Return the [x, y] coordinate for the center point of the cell that contains the specified text.  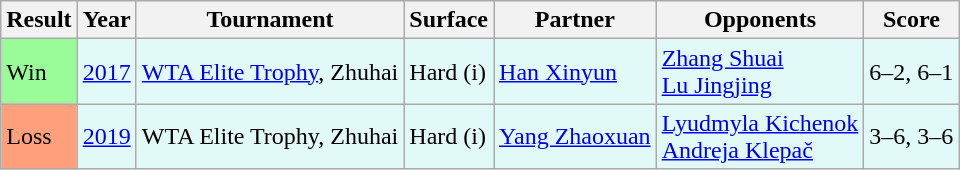
Opponents [760, 20]
Partner [576, 20]
3–6, 3–6 [912, 136]
Zhang Shuai Lu Jingjing [760, 72]
2017 [106, 72]
Yang Zhaoxuan [576, 136]
Lyudmyla Kichenok Andreja Klepač [760, 136]
Win [39, 72]
Year [106, 20]
6–2, 6–1 [912, 72]
Loss [39, 136]
Score [912, 20]
Han Xinyun [576, 72]
Result [39, 20]
2019 [106, 136]
Surface [449, 20]
Tournament [270, 20]
